Find where the given text appears and provide that cell's center as (X, Y) coordinate. 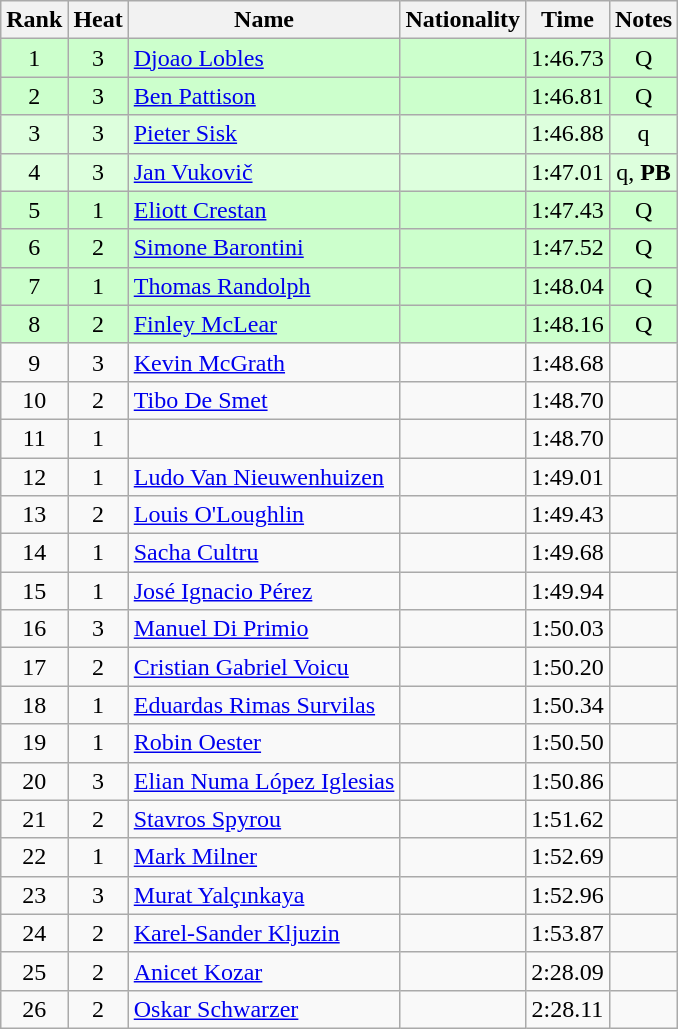
1:47.01 (568, 172)
Anicet Kozar (264, 971)
26 (34, 1009)
1:48.68 (568, 362)
20 (34, 781)
Eduardas Rimas Survilas (264, 705)
2:28.09 (568, 971)
19 (34, 743)
1:47.52 (568, 248)
Stavros Spyrou (264, 819)
Notes (643, 20)
Tibo De Smet (264, 400)
Cristian Gabriel Voicu (264, 667)
1:46.88 (568, 134)
Kevin McGrath (264, 362)
Manuel Di Primio (264, 629)
Murat Yalçınkaya (264, 895)
1:52.96 (568, 895)
1:47.43 (568, 210)
1:50.34 (568, 705)
6 (34, 248)
Time (568, 20)
16 (34, 629)
17 (34, 667)
José Ignacio Pérez (264, 591)
Elian Numa López Iglesias (264, 781)
1:46.73 (568, 58)
Rank (34, 20)
15 (34, 591)
Robin Oester (264, 743)
q, PB (643, 172)
Oskar Schwarzer (264, 1009)
23 (34, 895)
1:49.43 (568, 515)
Pieter Sisk (264, 134)
11 (34, 438)
1:49.68 (568, 553)
2:28.11 (568, 1009)
Thomas Randolph (264, 286)
7 (34, 286)
Ben Pattison (264, 96)
Jan Vukovič (264, 172)
Djoao Lobles (264, 58)
Karel-Sander Kljuzin (264, 933)
1:50.50 (568, 743)
9 (34, 362)
Finley McLear (264, 324)
1:48.16 (568, 324)
13 (34, 515)
10 (34, 400)
Simone Barontini (264, 248)
25 (34, 971)
1:46.81 (568, 96)
1:48.04 (568, 286)
q (643, 134)
1:49.01 (568, 477)
8 (34, 324)
21 (34, 819)
Heat (98, 20)
12 (34, 477)
14 (34, 553)
1:53.87 (568, 933)
22 (34, 857)
24 (34, 933)
1:50.86 (568, 781)
Name (264, 20)
4 (34, 172)
Mark Milner (264, 857)
1:52.69 (568, 857)
1:49.94 (568, 591)
Nationality (463, 20)
Louis O'Loughlin (264, 515)
1:50.20 (568, 667)
18 (34, 705)
5 (34, 210)
Ludo Van Nieuwenhuizen (264, 477)
1:50.03 (568, 629)
Eliott Crestan (264, 210)
1:51.62 (568, 819)
Sacha Cultru (264, 553)
